Capture the cell that displays the provided text and extract its (X, Y) central coordinate. 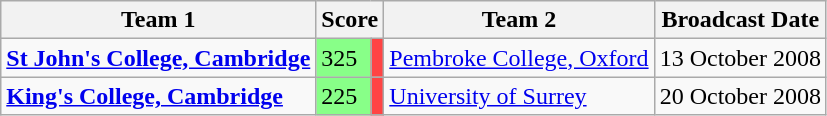
Team 1 (158, 20)
13 October 2008 (740, 58)
Score (350, 20)
20 October 2008 (740, 96)
Broadcast Date (740, 20)
Team 2 (519, 20)
Pembroke College, Oxford (519, 58)
St John's College, Cambridge (158, 58)
King's College, Cambridge (158, 96)
University of Surrey (519, 96)
225 (344, 96)
325 (344, 58)
